Find where the given text appears and provide that cell's center as [X, Y] coordinate. 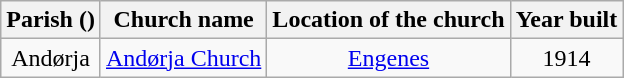
Engenes [388, 58]
Andørja Church [183, 58]
1914 [566, 58]
Parish () [51, 20]
Location of the church [388, 20]
Andørja [51, 58]
Year built [566, 20]
Church name [183, 20]
